Search for the cell housing the specified text and yield its (x, y) center coordinate. 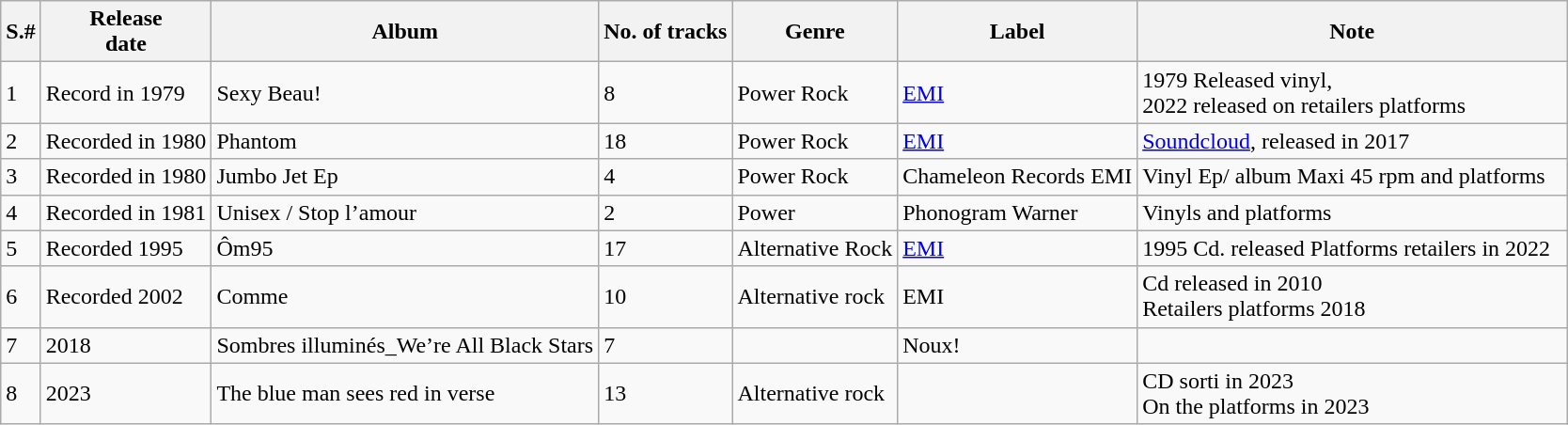
3 (21, 177)
Jumbo Jet Ep (405, 177)
Power (815, 212)
Album (405, 32)
Vinyl Ep/ album Maxi 45 rpm and platforms (1352, 177)
Soundcloud, released in 2017 (1352, 141)
5 (21, 248)
Alternative Rock (815, 248)
Recorded in 1981 (126, 212)
1995 Cd. released Platforms retailers in 2022 (1352, 248)
S.# (21, 32)
The blue man sees red in verse (405, 393)
Comme (405, 297)
Note (1352, 32)
Unisex / Stop l’amour (405, 212)
Phonogram Warner (1017, 212)
18 (666, 141)
Phantom (405, 141)
Record in 1979 (126, 92)
10 (666, 297)
Noux! (1017, 345)
No. of tracks (666, 32)
Recorded 2002 (126, 297)
Genre (815, 32)
1 (21, 92)
Label (1017, 32)
CD sorti in 2023On the platforms in 2023 (1352, 393)
Cd released in 2010Retailers platforms 2018 (1352, 297)
Ôm95 (405, 248)
1979 Released vinyl,2022 released on retailers platforms (1352, 92)
Sombres illuminés_We’re All Black Stars (405, 345)
13 (666, 393)
Releasedate (126, 32)
6 (21, 297)
2018 (126, 345)
17 (666, 248)
Sexy Beau! (405, 92)
Chameleon Records EMI (1017, 177)
Recorded 1995 (126, 248)
2023 (126, 393)
Vinyls and platforms (1352, 212)
